Locate the cell with the specified text and output its [x, y] center coordinate. 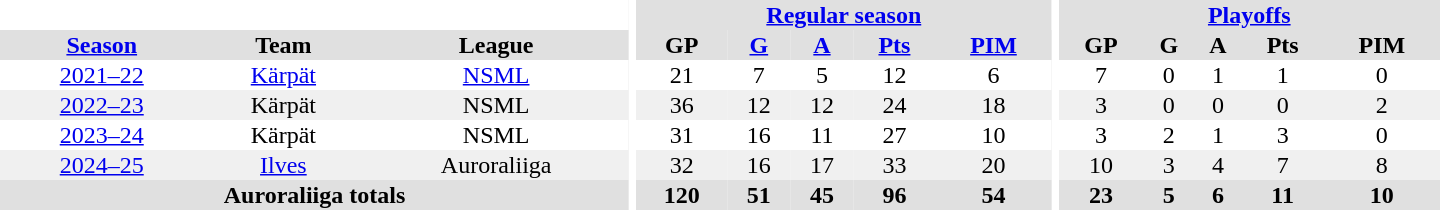
2023–24 [102, 135]
8 [1382, 165]
27 [895, 135]
Auroraliiga totals [314, 195]
23 [1102, 195]
45 [822, 195]
4 [1218, 165]
31 [682, 135]
2021–22 [102, 75]
24 [895, 105]
54 [993, 195]
36 [682, 105]
32 [682, 165]
Auroraliiga [496, 165]
120 [682, 195]
2022–23 [102, 105]
Playoffs [1250, 15]
2024–25 [102, 165]
Ilves [284, 165]
Regular season [844, 15]
Season [102, 45]
33 [895, 165]
51 [758, 195]
96 [895, 195]
20 [993, 165]
21 [682, 75]
Team [284, 45]
18 [993, 105]
17 [822, 165]
League [496, 45]
